Return (x, y) of the center of cell containing provided text 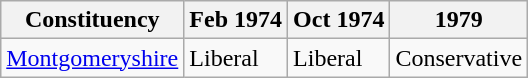
Conservative (459, 58)
Constituency (92, 20)
Feb 1974 (236, 20)
1979 (459, 20)
Montgomeryshire (92, 58)
Oct 1974 (339, 20)
